Provide the (X, Y) coordinate of the cell's center where the given text is located.  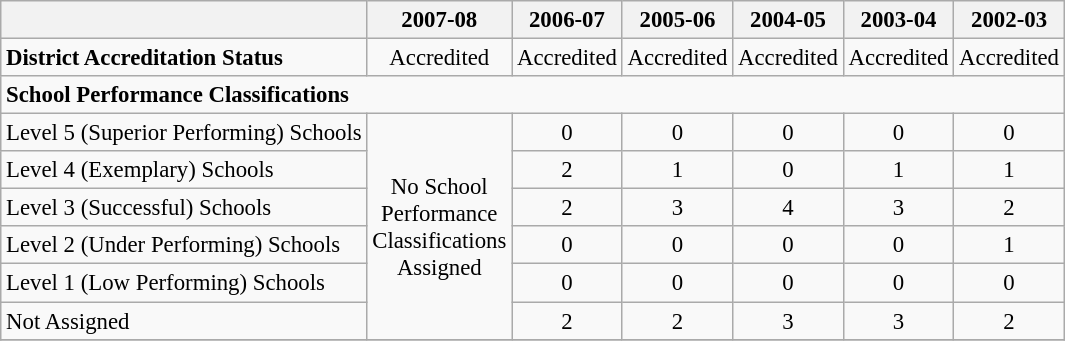
2005-06 (678, 20)
District Accreditation Status (184, 58)
No School Performance Classifications Assigned (440, 227)
Level 2 (Under Performing) Schools (184, 245)
Level 5 (Superior Performing) Schools (184, 133)
School Performance Classifications (533, 95)
2003-04 (898, 20)
Level 1 (Low Performing) Schools (184, 283)
2006-07 (568, 20)
Level 4 (Exemplary) Schools (184, 170)
2007-08 (440, 20)
2004-05 (788, 20)
Level 3 (Successful) Schools (184, 208)
Not Assigned (184, 321)
2002-03 (1010, 20)
4 (788, 208)
